Find where the given text appears and provide that cell's center as (x, y) coordinate. 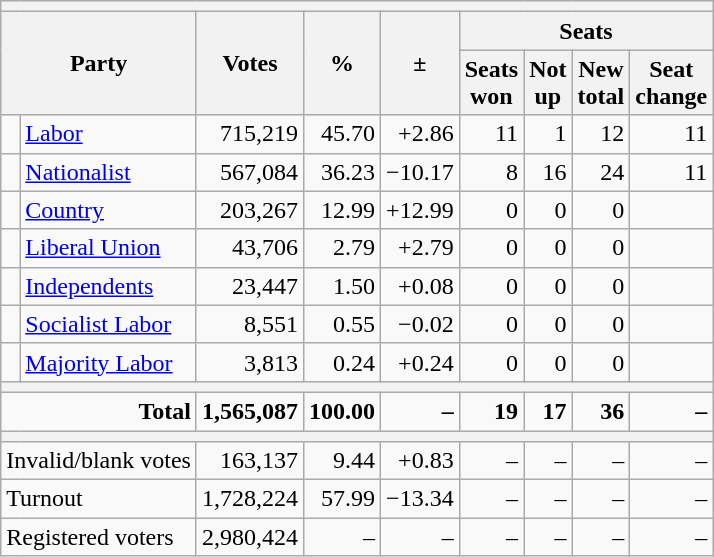
1.50 (342, 286)
9.44 (342, 461)
1,728,224 (250, 499)
Liberal Union (108, 248)
Seatchange (672, 82)
17 (548, 411)
% (342, 64)
45.70 (342, 134)
2.79 (342, 248)
36.23 (342, 172)
−0.02 (420, 324)
2,980,424 (250, 537)
Seatswon (491, 82)
1 (548, 134)
Registered voters (99, 537)
567,084 (250, 172)
Total (99, 411)
Invalid/blank votes (99, 461)
−13.34 (420, 499)
1,565,087 (250, 411)
Country (108, 210)
+0.08 (420, 286)
Votes (250, 64)
+0.24 (420, 362)
8 (491, 172)
12 (601, 134)
19 (491, 411)
0.55 (342, 324)
3,813 (250, 362)
Turnout (99, 499)
Majority Labor (108, 362)
203,267 (250, 210)
Independents (108, 286)
8,551 (250, 324)
23,447 (250, 286)
Nationalist (108, 172)
0.24 (342, 362)
± (420, 64)
Socialist Labor (108, 324)
Labor (108, 134)
100.00 (342, 411)
57.99 (342, 499)
Party (99, 64)
36 (601, 411)
+0.83 (420, 461)
43,706 (250, 248)
−10.17 (420, 172)
12.99 (342, 210)
+12.99 (420, 210)
Seats (586, 31)
Newtotal (601, 82)
+2.79 (420, 248)
163,137 (250, 461)
24 (601, 172)
715,219 (250, 134)
Notup (548, 82)
+2.86 (420, 134)
16 (548, 172)
